Detect which cell encompasses the target text, then output its (x, y) center coordinate. 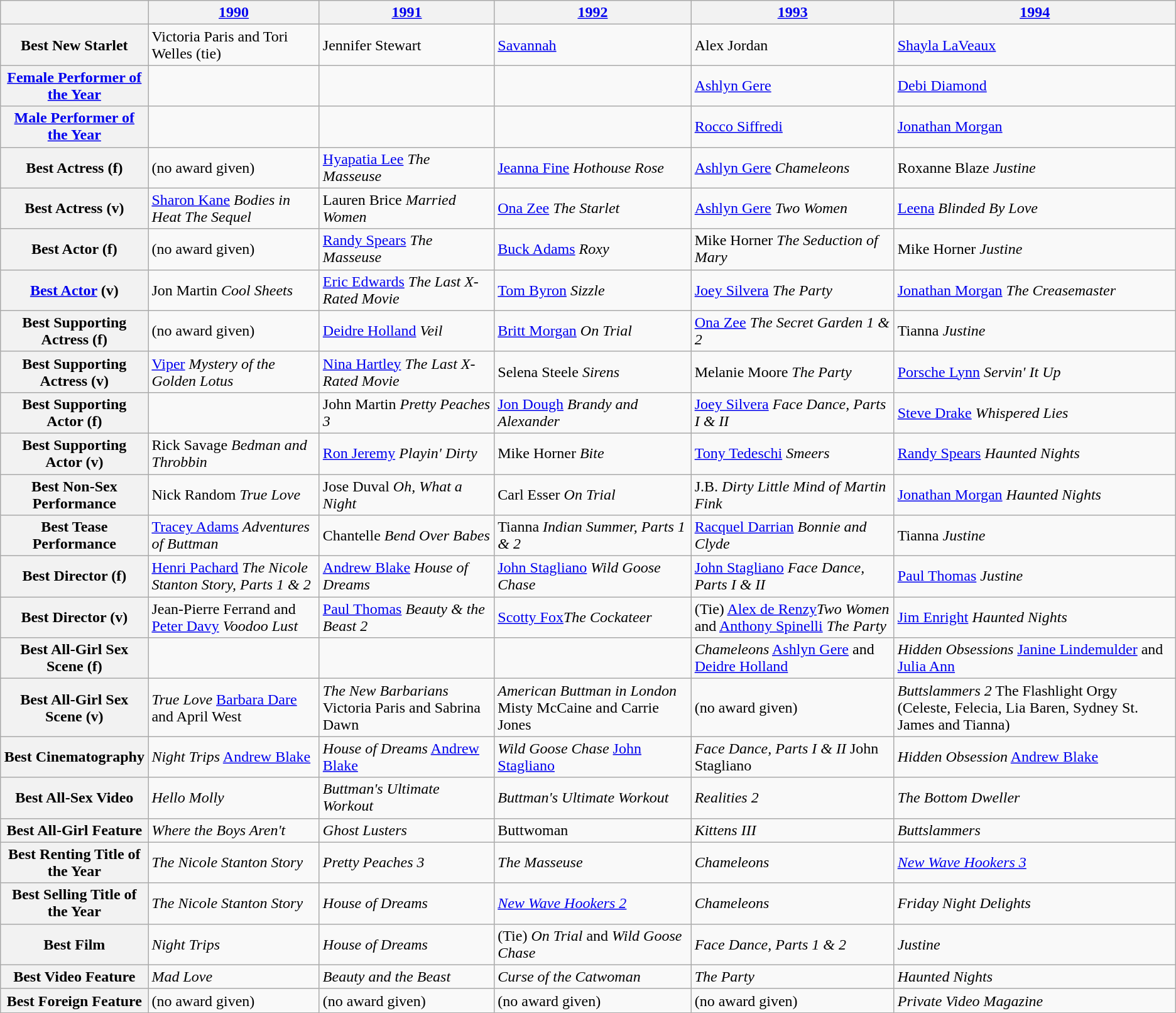
Best Foreign Feature (74, 1000)
Hidden Obsession Andrew Blake (1035, 757)
Jim Enright Haunted Nights (1035, 617)
Hidden Obsessions Janine Lindemulder and Julia Ann (1035, 659)
New Wave Hookers 3 (1035, 862)
New Wave Hookers 2 (593, 904)
Jose Duval Oh, What a Night (406, 494)
Nick Random True Love (234, 494)
Where the Boys Aren't (234, 830)
Jon Martin Cool Sheets (234, 290)
Night Trips (234, 944)
Selena Steele Sirens (593, 372)
Best All-Girl Sex Scene (f) (74, 659)
Best All-Girl Sex Scene (v) (74, 708)
Rick Savage Bedman and Throbbin (234, 454)
Tony Tedeschi Smeers (793, 454)
Best Actress (v) (74, 209)
Best New Starlet (74, 45)
Best Film (74, 944)
Best All-Girl Feature (74, 830)
Jon Dough Brandy and Alexander (593, 412)
John Stagliano Face Dance, Parts I & II (793, 577)
Roxanne Blaze Justine (1035, 167)
House of Dreams Andrew Blake (406, 757)
Jonathan Morgan The Creasemaster (1035, 290)
Best Supporting Actor (v) (74, 454)
Shayla LaVeaux (1035, 45)
Britt Morgan On Trial (593, 331)
Buttwoman (593, 830)
Eric Edwards The Last X-Rated Movie (406, 290)
Best Actor (v) (74, 290)
Henri Pachard The Nicole Stanton Story, Parts 1 & 2 (234, 577)
Female Performer of the Year (74, 85)
Friday Night Delights (1035, 904)
American Buttman in London Misty McCaine and Carrie Jones (593, 708)
Savannah (593, 45)
Carl Esser On Trial (593, 494)
Kittens III (793, 830)
Randy Spears The Masseuse (406, 249)
Beauty and the Beast (406, 977)
Viper Mystery of the Golden Lotus (234, 372)
Best Non-Sex Performance (74, 494)
Face Dance, Parts I & II John Stagliano (793, 757)
Best All-Sex Video (74, 798)
Buttslammers 2 The Flashlight Orgy (Celeste, Felecia, Lia Baren, Sydney St. James and Tianna) (1035, 708)
Chameleons Ashlyn Gere and Deidre Holland (793, 659)
Best Actress (f) (74, 167)
Tianna Indian Summer, Parts 1 & 2 (593, 535)
Ron Jeremy Playin' Dirty (406, 454)
Paul Thomas Beauty & the Beast 2 (406, 617)
Paul Thomas Justine (1035, 577)
J.B. Dirty Little Mind of Martin Fink (793, 494)
Best Supporting Actress (v) (74, 372)
Racquel Darrian Bonnie and Clyde (793, 535)
Buck Adams Roxy (593, 249)
The Masseuse (593, 862)
Best Renting Title of the Year (74, 862)
1993 (793, 13)
Joey Silvera Face Dance, Parts I & II (793, 412)
Sharon Kane Bodies in Heat The Sequel (234, 209)
Haunted Nights (1035, 977)
Pretty Peaches 3 (406, 862)
John Martin Pretty Peaches 3 (406, 412)
1990 (234, 13)
(Tie) Alex de RenzyTwo Women and Anthony Spinelli The Party (793, 617)
Porsche Lynn Servin' It Up (1035, 372)
Hyapatia Lee The Masseuse (406, 167)
1992 (593, 13)
Jeanna Fine Hothouse Rose (593, 167)
Ghost Lusters (406, 830)
Jean-Pierre Ferrand and Peter Davy Voodoo Lust (234, 617)
Mike Horner The Seduction of Mary (793, 249)
Debi Diamond (1035, 85)
Best Supporting Actor (f) (74, 412)
(Tie) On Trial and Wild Goose Chase (593, 944)
Mike Horner Justine (1035, 249)
Rocco Siffredi (793, 127)
John Stagliano Wild Goose Chase (593, 577)
Chantelle Bend Over Babes (406, 535)
Andrew Blake House of Dreams (406, 577)
Best Video Feature (74, 977)
The Party (793, 977)
Steve Drake Whispered Lies (1035, 412)
Scotty FoxThe Cockateer (593, 617)
1994 (1035, 13)
Lauren Brice Married Women (406, 209)
Best Cinematography (74, 757)
Melanie Moore The Party (793, 372)
Best Supporting Actress (f) (74, 331)
Tracey Adams Adventures of Buttman (234, 535)
The New Barbarians Victoria Paris and Sabrina Dawn (406, 708)
Ashlyn Gere Chameleons (793, 167)
Ona Zee The Secret Garden 1 & 2 (793, 331)
Hello Molly (234, 798)
Best Tease Performance (74, 535)
Leena Blinded By Love (1035, 209)
Mike Horner Bite (593, 454)
Alex Jordan (793, 45)
True Love Barbara Dare and April West (234, 708)
Mad Love (234, 977)
Ona Zee The Starlet (593, 209)
Best Selling Title of the Year (74, 904)
Curse of the Catwoman (593, 977)
Victoria Paris and Tori Welles (tie) (234, 45)
Jonathan Morgan (1035, 127)
Justine (1035, 944)
Deidre Holland Veil (406, 331)
Best Director (f) (74, 577)
The Bottom Dweller (1035, 798)
Wild Goose Chase John Stagliano (593, 757)
Night Trips Andrew Blake (234, 757)
Buttslammers (1035, 830)
Ashlyn Gere Two Women (793, 209)
1991 (406, 13)
Jennifer Stewart (406, 45)
Jonathan Morgan Haunted Nights (1035, 494)
Realities 2 (793, 798)
Face Dance, Parts 1 & 2 (793, 944)
Male Performer of the Year (74, 127)
Private Video Magazine (1035, 1000)
Best Actor (f) (74, 249)
Best Director (v) (74, 617)
Joey Silvera The Party (793, 290)
Ashlyn Gere (793, 85)
Tom Byron Sizzle (593, 290)
Nina Hartley The Last X-Rated Movie (406, 372)
Randy Spears Haunted Nights (1035, 454)
